Return the (x, y) coordinate for the center point of the cell that contains the specified text.  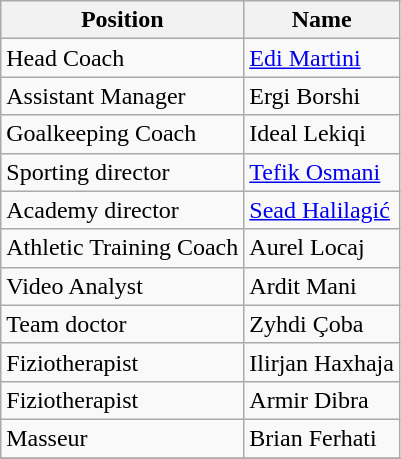
Armir Dibra (322, 400)
Masseur (122, 438)
Ideal Lekiqi (322, 134)
Assistant Manager (122, 96)
Name (322, 20)
Position (122, 20)
Aurel Locaj (322, 248)
Ilirjan Haxhaja (322, 362)
Ardit Mani (322, 286)
Brian Ferhati (322, 438)
Edi Martini (322, 58)
Tefik Osmani (322, 172)
Goalkeeping Coach (122, 134)
Sead Halilagić (322, 210)
Ergi Borshi (322, 96)
Athletic Training Coach (122, 248)
Academy director (122, 210)
Zyhdi Çoba (322, 324)
Team doctor (122, 324)
Head Coach (122, 58)
Sporting director (122, 172)
Video Analyst (122, 286)
